Find where the given text appears and provide that cell's center as [x, y] coordinate. 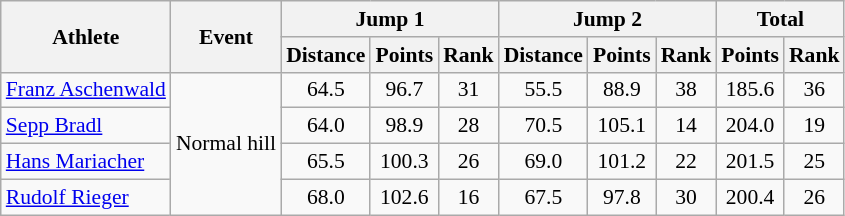
36 [814, 90]
70.5 [544, 126]
98.9 [404, 126]
28 [468, 126]
185.6 [750, 90]
30 [686, 197]
16 [468, 197]
55.5 [544, 90]
101.2 [622, 162]
Hans Mariacher [86, 162]
Athlete [86, 36]
88.9 [622, 90]
69.0 [544, 162]
Event [226, 36]
67.5 [544, 197]
Sepp Bradl [86, 126]
Total [780, 19]
200.4 [750, 197]
204.0 [750, 126]
64.0 [326, 126]
Rudolf Rieger [86, 197]
64.5 [326, 90]
38 [686, 90]
65.5 [326, 162]
25 [814, 162]
96.7 [404, 90]
14 [686, 126]
19 [814, 126]
Normal hill [226, 143]
22 [686, 162]
31 [468, 90]
68.0 [326, 197]
201.5 [750, 162]
105.1 [622, 126]
100.3 [404, 162]
102.6 [404, 197]
Jump 2 [608, 19]
97.8 [622, 197]
Franz Aschenwald [86, 90]
Jump 1 [390, 19]
